Pinpoint the cell where the given text exists, returning its [X, Y] midpoint coordinate. 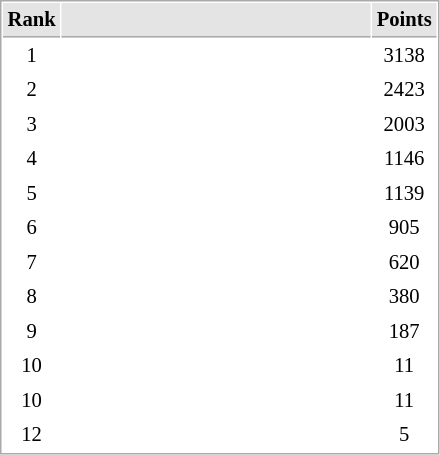
1139 [404, 194]
7 [32, 262]
1 [32, 56]
905 [404, 228]
8 [32, 296]
2423 [404, 90]
3138 [404, 56]
4 [32, 158]
187 [404, 332]
380 [404, 296]
2003 [404, 124]
6 [32, 228]
9 [32, 332]
1146 [404, 158]
2 [32, 90]
12 [32, 434]
Points [404, 20]
Rank [32, 20]
3 [32, 124]
620 [404, 262]
